Return (x, y) of the center of cell containing provided text 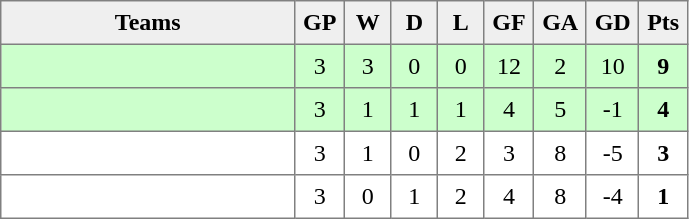
-4 (612, 197)
GF (509, 23)
9 (663, 66)
GP (320, 23)
-5 (612, 153)
GD (612, 23)
GA (560, 23)
D (414, 23)
W (368, 23)
10 (612, 66)
Pts (663, 23)
L (461, 23)
12 (509, 66)
Teams (148, 23)
-1 (612, 110)
5 (560, 110)
